Find where the given text appears and provide that cell's center as (X, Y) coordinate. 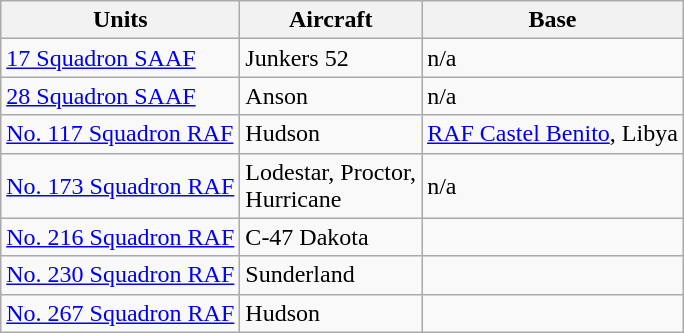
No. 267 Squadron RAF (120, 313)
Units (120, 20)
No. 117 Squadron RAF (120, 134)
C-47 Dakota (331, 237)
17 Squadron SAAF (120, 58)
28 Squadron SAAF (120, 96)
Aircraft (331, 20)
Sunderland (331, 275)
Base (553, 20)
No. 216 Squadron RAF (120, 237)
No. 230 Squadron RAF (120, 275)
Junkers 52 (331, 58)
RAF Castel Benito, Libya (553, 134)
Lodestar, Proctor,Hurricane (331, 186)
Anson (331, 96)
No. 173 Squadron RAF (120, 186)
